Scan for the cell matching the given text and deliver its [x, y] coordinate at center. 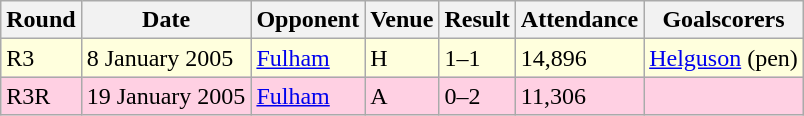
H [402, 58]
Round [41, 20]
Helguson (pen) [724, 58]
11,306 [579, 96]
19 January 2005 [166, 96]
A [402, 96]
Goalscorers [724, 20]
R3R [41, 96]
Opponent [308, 20]
Result [477, 20]
0–2 [477, 96]
14,896 [579, 58]
Date [166, 20]
1–1 [477, 58]
R3 [41, 58]
Attendance [579, 20]
8 January 2005 [166, 58]
Venue [402, 20]
